Identify which cell holds the provided text, then report its (X, Y) central coordinate. 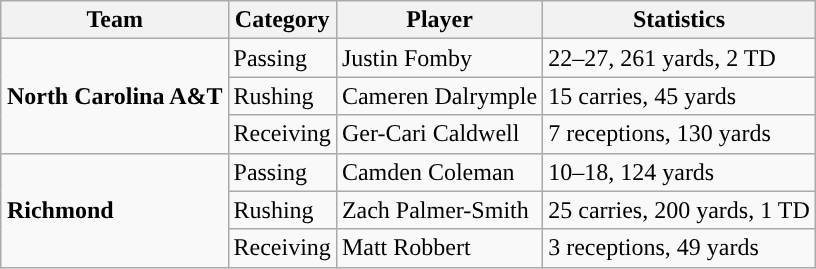
Cameren Dalrymple (439, 96)
3 receptions, 49 yards (680, 248)
Category (282, 20)
Camden Coleman (439, 172)
Player (439, 20)
15 carries, 45 yards (680, 96)
Team (114, 20)
Richmond (114, 210)
Matt Robbert (439, 248)
Justin Fomby (439, 58)
Ger-Cari Caldwell (439, 134)
10–18, 124 yards (680, 172)
North Carolina A&T (114, 96)
7 receptions, 130 yards (680, 134)
Statistics (680, 20)
22–27, 261 yards, 2 TD (680, 58)
Zach Palmer-Smith (439, 210)
25 carries, 200 yards, 1 TD (680, 210)
